Capture the cell that displays the provided text and extract its [X, Y] central coordinate. 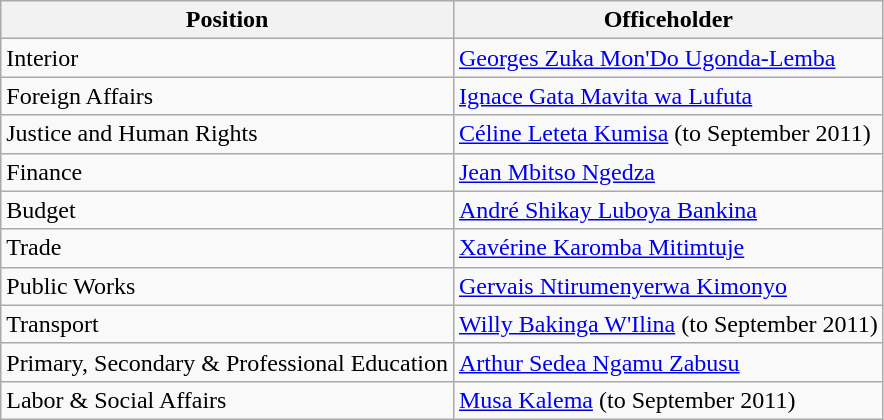
Musa Kalema (to September 2011) [668, 400]
Xavérine Karomba Mitimtuje [668, 248]
Justice and Human Rights [228, 134]
André Shikay Luboya Bankina [668, 210]
Labor & Social Affairs [228, 400]
Foreign Affairs [228, 96]
Jean Mbitso Ngedza [668, 172]
Finance [228, 172]
Primary, Secondary & Professional Education [228, 362]
Transport [228, 324]
Georges Zuka Mon'Do Ugonda-Lemba [668, 58]
Public Works [228, 286]
Budget [228, 210]
Gervais Ntirumenyerwa Kimonyo [668, 286]
Willy Bakinga W'Ilina (to September 2011) [668, 324]
Interior [228, 58]
Position [228, 20]
Arthur Sedea Ngamu Zabusu [668, 362]
Officeholder [668, 20]
Trade [228, 248]
Ignace Gata Mavita wa Lufuta [668, 96]
Céline Leteta Kumisa (to September 2011) [668, 134]
